For the text-containing cell, return its midpoint in (X, Y) coordinate format. 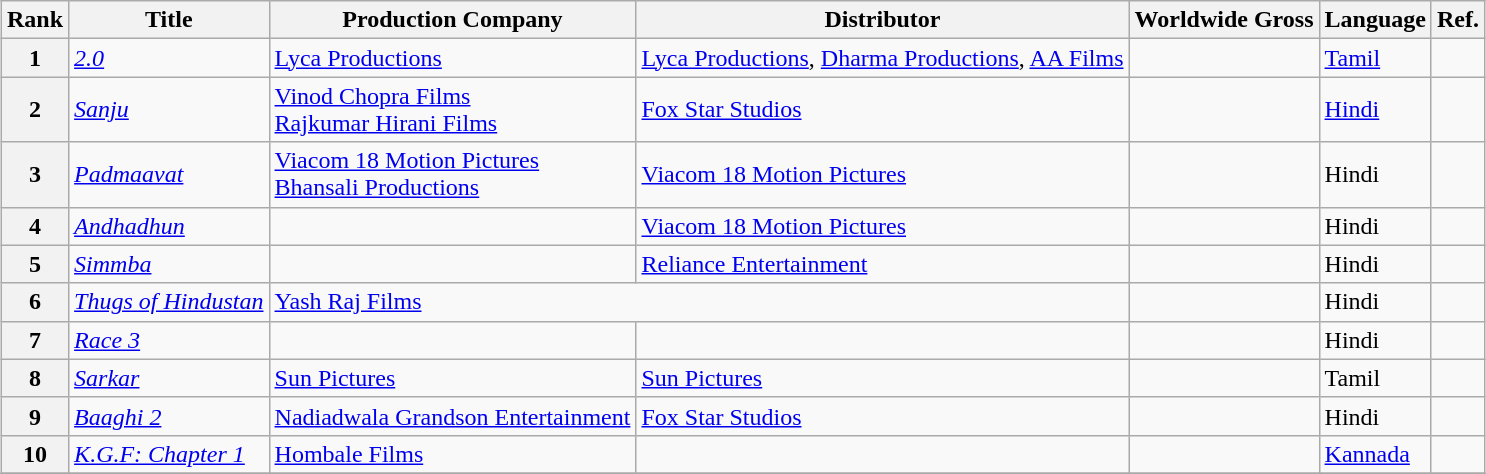
Ref. (1458, 20)
Lyca Productions, Dharma Productions, AA Films (882, 58)
Rank (34, 20)
Production Company (452, 20)
K.G.F: Chapter 1 (169, 454)
Viacom 18 Motion PicturesBhansali Productions (452, 174)
Lyca Productions (452, 58)
Sanju (169, 110)
Nadiadwala Grandson Entertainment (452, 416)
Title (169, 20)
3 (34, 174)
Hombale Films (452, 454)
5 (34, 264)
Yash Raj Films (699, 302)
Thugs of Hindustan (169, 302)
1 (34, 58)
Kannada (1375, 454)
Andhadhun (169, 226)
Baaghi 2 (169, 416)
6 (34, 302)
Reliance Entertainment (882, 264)
Padmaavat (169, 174)
7 (34, 340)
Sarkar (169, 378)
10 (34, 454)
2 (34, 110)
Distributor (882, 20)
Simmba (169, 264)
2.0 (169, 58)
4 (34, 226)
Worldwide Gross (1224, 20)
Vinod Chopra FilmsRajkumar Hirani Films (452, 110)
8 (34, 378)
9 (34, 416)
Language (1375, 20)
Race 3 (169, 340)
